Return the [x, y] coordinate for the center point of the cell that contains the specified text.  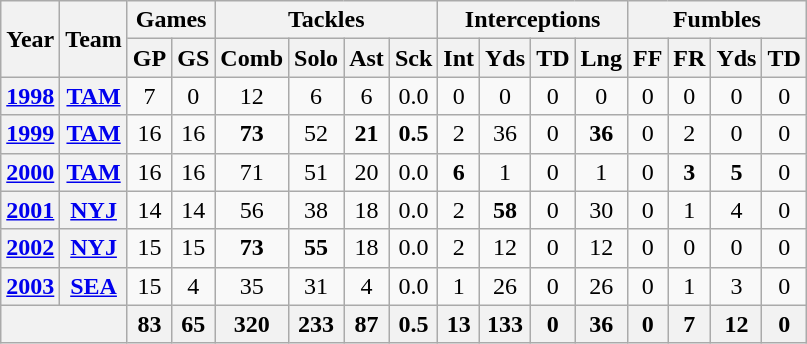
320 [252, 324]
58 [506, 210]
2000 [30, 172]
65 [194, 324]
30 [601, 210]
Tackles [326, 20]
233 [316, 324]
Ast [367, 58]
56 [252, 210]
31 [316, 286]
71 [252, 172]
FF [647, 58]
2002 [30, 248]
Games [170, 20]
GP [149, 58]
35 [252, 286]
Year [30, 39]
FR [690, 58]
20 [367, 172]
Comb [252, 58]
87 [367, 324]
Solo [316, 58]
55 [316, 248]
Sck [413, 58]
21 [367, 134]
GS [194, 58]
83 [149, 324]
Team [94, 39]
Fumbles [716, 20]
51 [316, 172]
52 [316, 134]
13 [459, 324]
SEA [94, 286]
Lng [601, 58]
Int [459, 58]
1999 [30, 134]
1998 [30, 96]
5 [736, 172]
Interceptions [533, 20]
2003 [30, 286]
2001 [30, 210]
133 [506, 324]
38 [316, 210]
